Identify which cell holds the provided text, then report its (x, y) central coordinate. 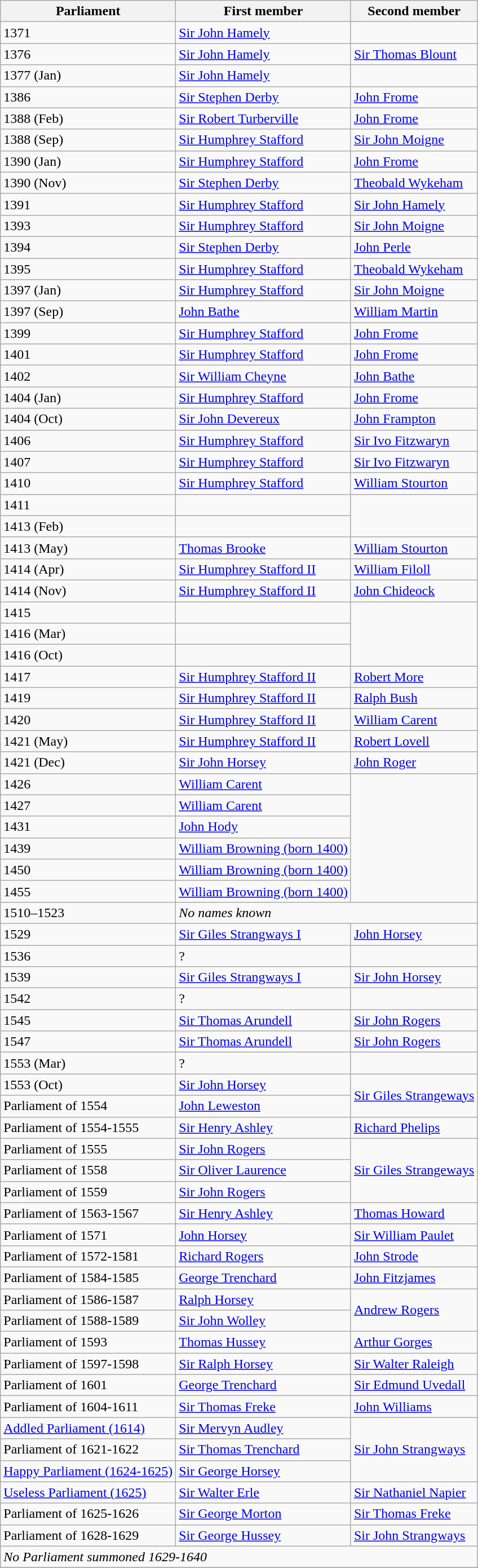
1411 (88, 505)
1426 (88, 784)
Parliament of 1601 (88, 1385)
Sir John Devereux (264, 419)
Ralph Bush (414, 698)
1439 (88, 848)
Andrew Rogers (414, 1310)
Richard Rogers (264, 1256)
Sir Ralph Horsey (264, 1364)
1420 (88, 720)
Robert More (414, 677)
Useless Parliament (1625) (88, 1492)
Parliament of 1571 (88, 1235)
Thomas Howard (414, 1213)
Ralph Horsey (264, 1299)
1417 (88, 677)
1390 (Nov) (88, 183)
Thomas Hussey (264, 1342)
Parliament of 1554-1555 (88, 1127)
1545 (88, 1020)
Thomas Brooke (264, 548)
Parliament of 1625-1626 (88, 1514)
Parliament of 1597-1598 (88, 1364)
William Martin (414, 312)
Sir Thomas Blount (414, 54)
1371 (88, 33)
Happy Parliament (1624-1625) (88, 1471)
1427 (88, 805)
1393 (88, 226)
1402 (88, 376)
Parliament of 1621-1622 (88, 1450)
1553 (Oct) (88, 1085)
1394 (88, 247)
Parliament of 1588-1589 (88, 1321)
1415 (88, 612)
1401 (88, 355)
Parliament of 1558 (88, 1170)
1399 (88, 333)
Sir Walter Raleigh (414, 1364)
1386 (88, 97)
Arthur Gorges (414, 1342)
Sir Mervyn Audley (264, 1428)
John Roger (414, 763)
1404 (Jan) (88, 398)
Parliament of 1584-1585 (88, 1278)
Sir William Cheyne (264, 376)
Parliament (88, 11)
1419 (88, 698)
1414 (Nov) (88, 591)
Parliament of 1572-1581 (88, 1256)
1421 (May) (88, 741)
1539 (88, 977)
Parliament of 1563-1567 (88, 1213)
Addled Parliament (1614) (88, 1428)
John Frampton (414, 419)
Sir Edmund Uvedall (414, 1385)
Parliament of 1593 (88, 1342)
1450 (88, 870)
1391 (88, 204)
Sir George Hussey (264, 1535)
First member (264, 11)
Sir George Morton (264, 1514)
Richard Phelips (414, 1127)
William Filoll (414, 569)
Parliament of 1554 (88, 1106)
1388 (Sep) (88, 140)
Sir Walter Erle (264, 1492)
John Chideock (414, 591)
Sir Oliver Laurence (264, 1170)
1395 (88, 269)
1376 (88, 54)
1413 (Feb) (88, 526)
1553 (Mar) (88, 1063)
1536 (88, 956)
1547 (88, 1042)
1416 (Oct) (88, 655)
Robert Lovell (414, 741)
John Fitzjames (414, 1278)
No names known (327, 913)
Parliament of 1604-1611 (88, 1407)
1397 (Jan) (88, 290)
1397 (Sep) (88, 312)
John Strode (414, 1256)
Sir Thomas Trenchard (264, 1450)
Second member (414, 11)
No Parliament summoned 1629-1640 (239, 1557)
1510–1523 (88, 913)
1404 (Oct) (88, 419)
Sir Robert Turberville (264, 118)
Sir John Wolley (264, 1321)
Sir William Paulet (414, 1235)
1421 (Dec) (88, 763)
1406 (88, 441)
Parliament of 1555 (88, 1149)
John Hody (264, 827)
Parliament of 1586-1587 (88, 1299)
Sir Nathaniel Napier (414, 1492)
John Leweston (264, 1106)
1431 (88, 827)
1407 (88, 462)
Parliament of 1628-1629 (88, 1535)
1529 (88, 934)
1388 (Feb) (88, 118)
1410 (88, 483)
1542 (88, 999)
1416 (Mar) (88, 634)
John Williams (414, 1407)
1413 (May) (88, 548)
1377 (Jan) (88, 76)
John Perle (414, 247)
Sir George Horsey (264, 1471)
1390 (Jan) (88, 161)
1414 (Apr) (88, 569)
Parliament of 1559 (88, 1192)
1455 (88, 891)
